Identify which cell holds the provided text, then report its (X, Y) central coordinate. 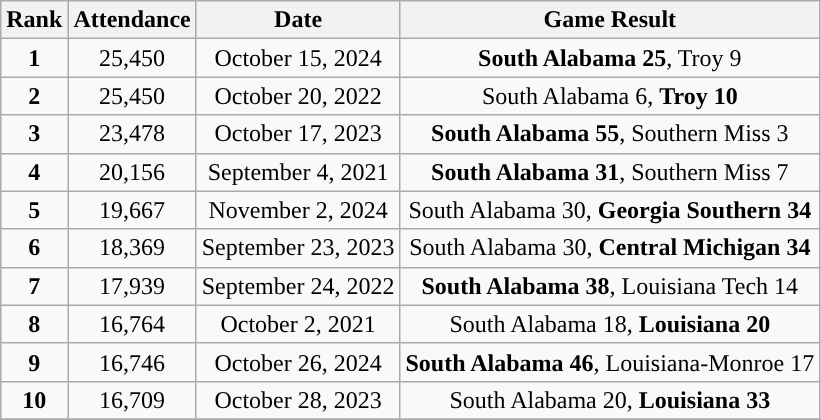
8 (34, 324)
South Alabama 25, Troy 9 (610, 58)
3 (34, 134)
Attendance (132, 20)
September 24, 2022 (298, 286)
South Alabama 6, Troy 10 (610, 96)
1 (34, 58)
5 (34, 210)
6 (34, 248)
4 (34, 172)
South Alabama 18, Louisiana 20 (610, 324)
Rank (34, 20)
17,939 (132, 286)
South Alabama 55, Southern Miss 3 (610, 134)
18,369 (132, 248)
September 4, 2021 (298, 172)
October 15, 2024 (298, 58)
10 (34, 400)
9 (34, 362)
7 (34, 286)
16,746 (132, 362)
October 2, 2021 (298, 324)
October 20, 2022 (298, 96)
South Alabama 38, Louisiana Tech 14 (610, 286)
South Alabama 31, Southern Miss 7 (610, 172)
16,709 (132, 400)
South Alabama 20, Louisiana 33 (610, 400)
October 26, 2024 (298, 362)
16,764 (132, 324)
November 2, 2024 (298, 210)
October 28, 2023 (298, 400)
September 23, 2023 (298, 248)
South Alabama 30, Georgia Southern 34 (610, 210)
October 17, 2023 (298, 134)
Date (298, 20)
2 (34, 96)
20,156 (132, 172)
South Alabama 46, Louisiana-Monroe 17 (610, 362)
Game Result (610, 20)
19,667 (132, 210)
South Alabama 30, Central Michigan 34 (610, 248)
23,478 (132, 134)
